Detect which cell encompasses the target text, then output its [x, y] center coordinate. 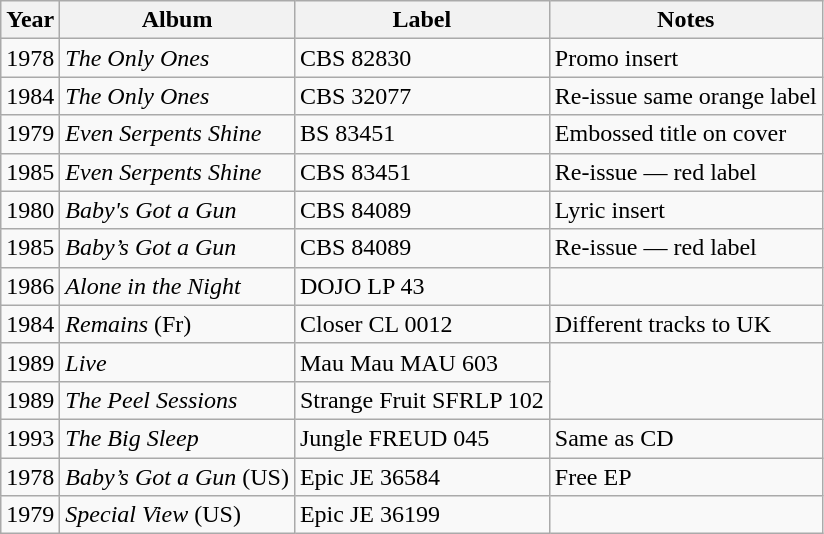
Epic JE 36199 [422, 515]
Baby's Got a Gun [178, 210]
Alone in the Night [178, 286]
Different tracks to UK [686, 324]
CBS 32077 [422, 96]
Baby’s Got a Gun (US) [178, 477]
1986 [30, 286]
Lyric insert [686, 210]
1993 [30, 438]
Special View (US) [178, 515]
CBS 82830 [422, 58]
Closer CL 0012 [422, 324]
Jungle FREUD 045 [422, 438]
Mau Mau MAU 603 [422, 362]
1980 [30, 210]
Live [178, 362]
Promo insert [686, 58]
CBS 83451 [422, 172]
DOJO LP 43 [422, 286]
Epic JE 36584 [422, 477]
Free EP [686, 477]
Embossed title on cover [686, 134]
Year [30, 20]
BS 83451 [422, 134]
Baby’s Got a Gun [178, 248]
Same as CD [686, 438]
The Peel Sessions [178, 400]
Notes [686, 20]
Remains (Fr) [178, 324]
Re-issue same orange label [686, 96]
Album [178, 20]
The Big Sleep [178, 438]
Label [422, 20]
Strange Fruit SFRLP 102 [422, 400]
